Identify which cell holds the provided text, then report its [X, Y] central coordinate. 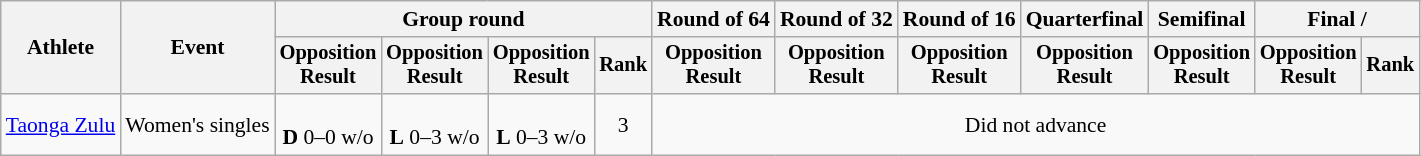
Round of 32 [836, 19]
Women's singles [197, 124]
Taonga Zulu [61, 124]
D 0–0 w/o [328, 124]
Final / [1337, 19]
Group round [464, 19]
Round of 16 [960, 19]
Did not advance [1036, 124]
Event [197, 48]
Semifinal [1202, 19]
Quarterfinal [1085, 19]
3 [623, 124]
Round of 64 [714, 19]
Athlete [61, 48]
